Detect which cell encompasses the target text, then output its [x, y] center coordinate. 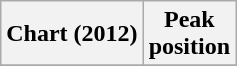
Chart (2012) [72, 34]
Peakposition [189, 34]
